Provide the [x, y] coordinate of the cell's center where the given text is located.  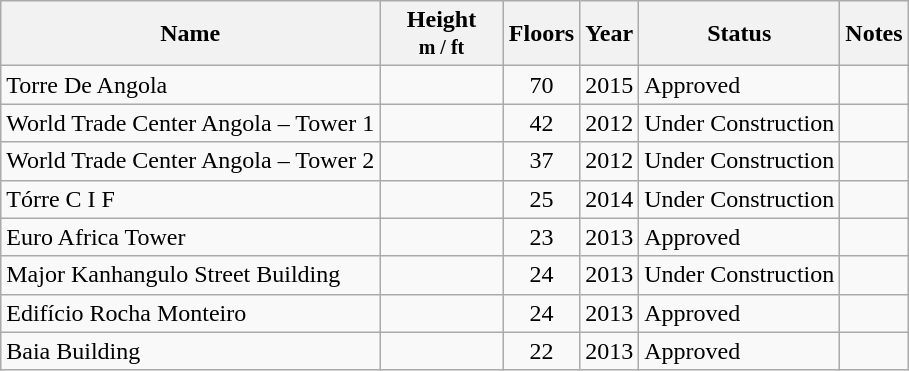
23 [541, 237]
Edifício Rocha Monteiro [190, 313]
70 [541, 85]
Heightm / ft [442, 34]
Baia Building [190, 351]
25 [541, 199]
Tórre C I F [190, 199]
World Trade Center Angola – Tower 1 [190, 123]
2015 [610, 85]
Status [740, 34]
Name [190, 34]
2014 [610, 199]
42 [541, 123]
22 [541, 351]
37 [541, 161]
Major Kanhangulo Street Building [190, 275]
Year [610, 34]
Euro Africa Tower [190, 237]
Floors [541, 34]
Torre De Angola [190, 85]
Notes [874, 34]
World Trade Center Angola – Tower 2 [190, 161]
